Provide the [X, Y] coordinate of the cell's center where the given text is located.  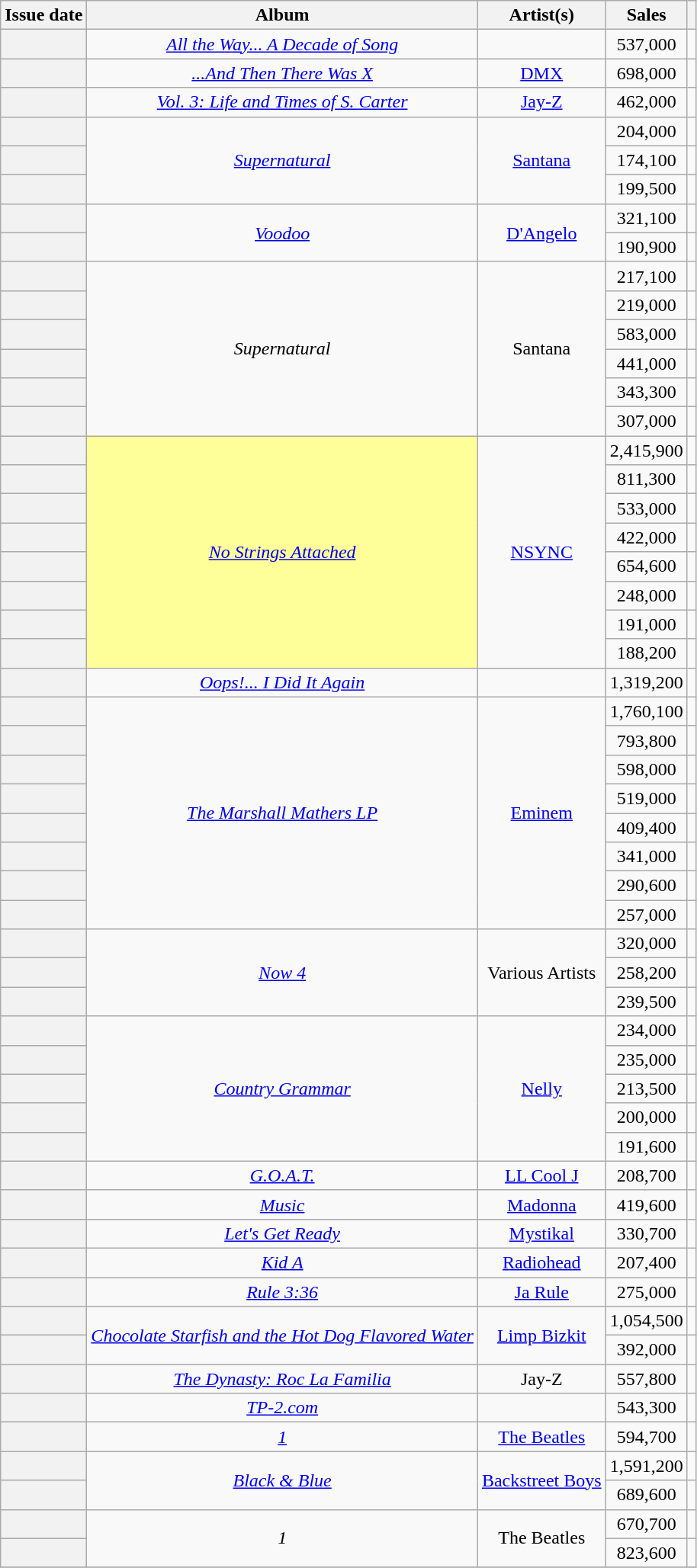
200,000 [647, 1117]
190,900 [647, 247]
Album [282, 15]
689,600 [647, 1495]
698,000 [647, 73]
Music [282, 1204]
422,000 [647, 537]
533,000 [647, 508]
2,415,900 [647, 451]
Mystikal [541, 1233]
1,760,100 [647, 711]
DMX [541, 73]
670,700 [647, 1524]
188,200 [647, 653]
343,300 [647, 393]
307,000 [647, 422]
823,600 [647, 1553]
Voodoo [282, 232]
1,591,200 [647, 1466]
239,500 [647, 1002]
654,600 [647, 566]
G.O.A.T. [282, 1175]
1,054,500 [647, 1321]
Black & Blue [282, 1480]
Rule 3:36 [282, 1292]
598,000 [647, 769]
199,500 [647, 189]
The Marshall Mathers LP [282, 813]
583,000 [647, 334]
Sales [647, 15]
462,000 [647, 102]
811,300 [647, 479]
The Dynasty: Roc La Familia [282, 1379]
320,000 [647, 944]
Backstreet Boys [541, 1480]
213,500 [647, 1089]
330,700 [647, 1233]
234,000 [647, 1031]
All the Way... A Decade of Song [282, 44]
419,600 [647, 1204]
257,000 [647, 915]
Vol. 3: Life and Times of S. Carter [282, 102]
258,200 [647, 973]
219,000 [647, 305]
Artist(s) [541, 15]
Chocolate Starfish and the Hot Dog Flavored Water [282, 1336]
191,600 [647, 1146]
TP-2.com [282, 1408]
Eminem [541, 813]
441,000 [647, 364]
248,000 [647, 595]
537,000 [647, 44]
519,000 [647, 798]
...And Then There Was X [282, 73]
793,800 [647, 740]
321,100 [647, 218]
Country Grammar [282, 1089]
Now 4 [282, 973]
Limp Bizkit [541, 1336]
191,000 [647, 624]
207,400 [647, 1262]
Let's Get Ready [282, 1233]
NSYNC [541, 552]
No Strings Attached [282, 552]
Nelly [541, 1089]
LL Cool J [541, 1175]
174,100 [647, 160]
208,700 [647, 1175]
409,400 [647, 827]
204,000 [647, 131]
543,300 [647, 1408]
Various Artists [541, 973]
Ja Rule [541, 1292]
392,000 [647, 1350]
1,319,200 [647, 682]
Kid A [282, 1262]
235,000 [647, 1060]
594,700 [647, 1437]
Madonna [541, 1204]
341,000 [647, 857]
557,800 [647, 1379]
275,000 [647, 1292]
290,600 [647, 886]
217,100 [647, 276]
Radiohead [541, 1262]
Oops!... I Did It Again [282, 682]
Issue date [44, 15]
D'Angelo [541, 232]
